Scan for the cell matching the given text and deliver its [x, y] coordinate at center. 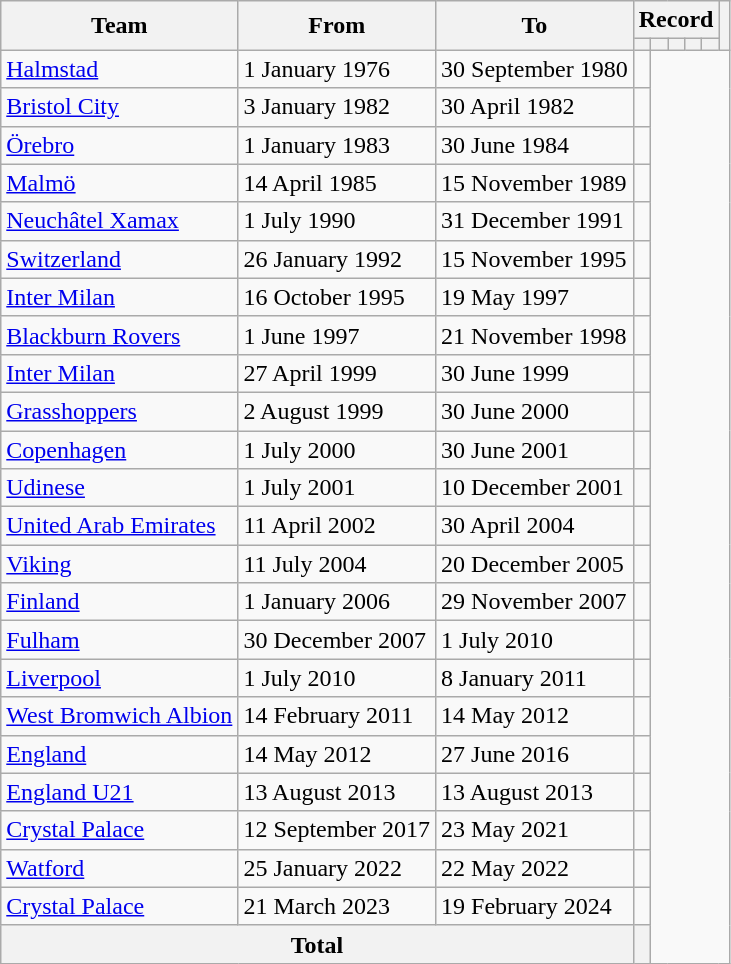
14 April 1985 [337, 183]
21 March 2023 [337, 906]
16 October 1995 [337, 297]
Finland [120, 602]
1 January 2006 [337, 602]
23 May 2021 [535, 830]
Halmstad [120, 69]
11 July 2004 [337, 564]
25 January 2022 [337, 868]
Viking [120, 564]
30 June 1984 [535, 145]
30 December 2007 [337, 640]
10 December 2001 [535, 488]
30 April 2004 [535, 526]
31 December 1991 [535, 221]
15 November 1989 [535, 183]
30 June 2000 [535, 411]
1 July 2000 [337, 449]
14 February 2011 [337, 716]
Bristol City [120, 107]
2 August 1999 [337, 411]
Liverpool [120, 678]
Team [120, 26]
1 June 1997 [337, 335]
11 April 2002 [337, 526]
England [120, 754]
19 May 1997 [535, 297]
Grasshoppers [120, 411]
8 January 2011 [535, 678]
30 September 1980 [535, 69]
Malmö [120, 183]
29 November 2007 [535, 602]
Switzerland [120, 259]
United Arab Emirates [120, 526]
15 November 1995 [535, 259]
22 May 2022 [535, 868]
26 January 1992 [337, 259]
Copenhagen [120, 449]
Watford [120, 868]
21 November 1998 [535, 335]
1 January 1976 [337, 69]
27 June 2016 [535, 754]
12 September 2017 [337, 830]
To [535, 26]
Total [318, 944]
1 July 2001 [337, 488]
19 February 2024 [535, 906]
Udinese [120, 488]
20 December 2005 [535, 564]
30 April 1982 [535, 107]
West Bromwich Albion [120, 716]
27 April 1999 [337, 373]
From [337, 26]
1 July 1990 [337, 221]
Neuchâtel Xamax [120, 221]
England U21 [120, 792]
Örebro [120, 145]
Fulham [120, 640]
30 June 2001 [535, 449]
30 June 1999 [535, 373]
Record [676, 20]
1 January 1983 [337, 145]
3 January 1982 [337, 107]
Blackburn Rovers [120, 335]
